Capture the cell that displays the provided text and extract its [X, Y] central coordinate. 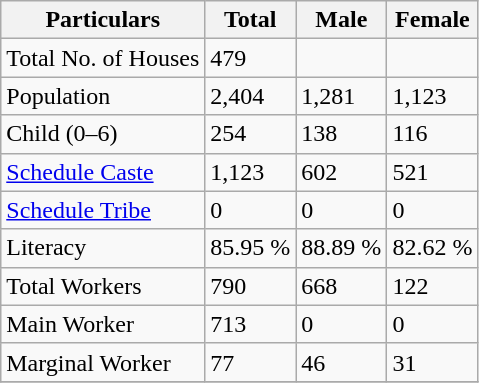
1,281 [342, 96]
790 [250, 286]
Schedule Caste [103, 172]
82.62 % [432, 248]
Child (0–6) [103, 134]
2,404 [250, 96]
138 [342, 134]
254 [250, 134]
Total Workers [103, 286]
85.95 % [250, 248]
Male [342, 20]
77 [250, 362]
88.89 % [342, 248]
Particulars [103, 20]
Female [432, 20]
668 [342, 286]
116 [432, 134]
521 [432, 172]
Main Worker [103, 324]
31 [432, 362]
Total [250, 20]
713 [250, 324]
Schedule Tribe [103, 210]
Population [103, 96]
602 [342, 172]
Literacy [103, 248]
46 [342, 362]
479 [250, 58]
Total No. of Houses [103, 58]
Marginal Worker [103, 362]
122 [432, 286]
